Find where the given text appears and provide that cell's center as (X, Y) coordinate. 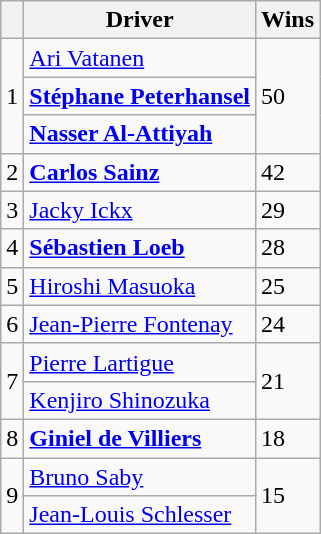
50 (288, 96)
Wins (288, 20)
1 (12, 96)
25 (288, 286)
Pierre Lartigue (140, 362)
9 (12, 496)
28 (288, 248)
Jacky Ickx (140, 210)
8 (12, 438)
4 (12, 248)
Kenjiro Shinozuka (140, 400)
Nasser Al-Attiyah (140, 134)
Bruno Saby (140, 477)
24 (288, 324)
18 (288, 438)
29 (288, 210)
Giniel de Villiers (140, 438)
Ari Vatanen (140, 58)
7 (12, 381)
Stéphane Peterhansel (140, 96)
6 (12, 324)
Carlos Sainz (140, 172)
5 (12, 286)
3 (12, 210)
2 (12, 172)
15 (288, 496)
Jean-Louis Schlesser (140, 515)
Jean-Pierre Fontenay (140, 324)
Driver (140, 20)
Hiroshi Masuoka (140, 286)
21 (288, 381)
42 (288, 172)
Sébastien Loeb (140, 248)
